For the text-containing cell, return its midpoint in (X, Y) coordinate format. 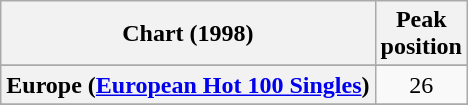
Europe (European Hot 100 Singles) (188, 85)
Peakposition (421, 34)
Chart (1998) (188, 34)
26 (421, 85)
